From the cell containing the given text, extract its center point as [x, y] coordinate. 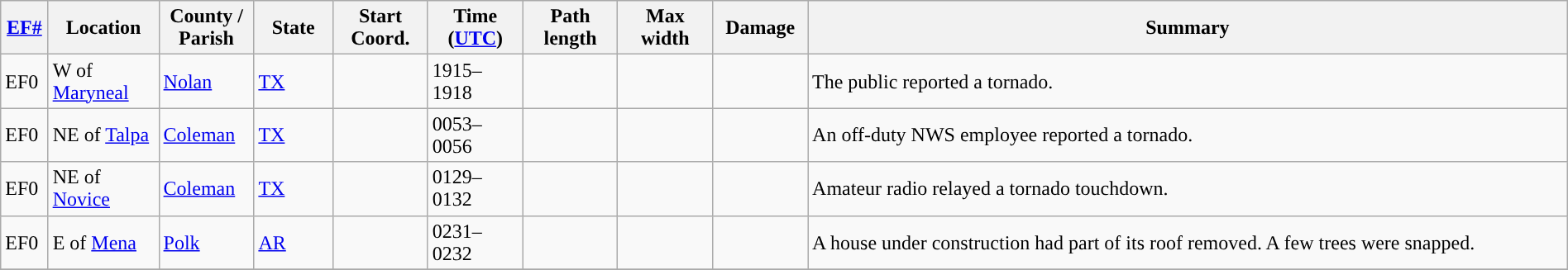
Polk [207, 243]
0053–0056 [475, 135]
AR [294, 243]
EF# [25, 28]
Nolan [207, 81]
Summary [1188, 28]
Damage [761, 28]
0129–0132 [475, 188]
Location [103, 28]
An off-duty NWS employee reported a tornado. [1188, 135]
The public reported a tornado. [1188, 81]
A house under construction had part of its roof removed. A few trees were snapped. [1188, 243]
State [294, 28]
Amateur radio relayed a tornado touchdown. [1188, 188]
1915–1918 [475, 81]
Start Coord. [380, 28]
E of Mena [103, 243]
Path length [571, 28]
NE of Novice [103, 188]
Max width [665, 28]
W of Maryneal [103, 81]
County / Parish [207, 28]
0231–0232 [475, 243]
Time (UTC) [475, 28]
NE of Talpa [103, 135]
